Pinpoint the cell where the given text exists, returning its [x, y] midpoint coordinate. 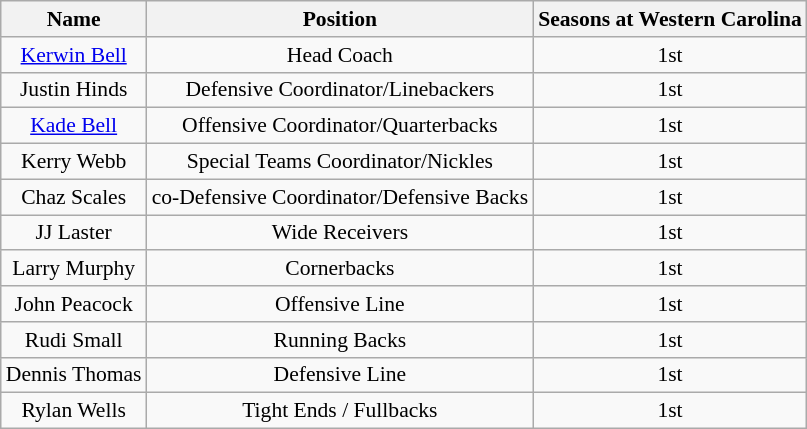
co-Defensive Coordinator/Defensive Backs [340, 197]
Chaz Scales [74, 197]
JJ Laster [74, 233]
Kerry Webb [74, 162]
Kerwin Bell [74, 55]
Defensive Coordinator/Linebackers [340, 90]
Justin Hinds [74, 90]
Running Backs [340, 340]
Wide Receivers [340, 233]
Offensive Line [340, 304]
Seasons at Western Carolina [670, 19]
Special Teams Coordinator/Nickles [340, 162]
Name [74, 19]
Rudi Small [74, 340]
Kade Bell [74, 126]
Cornerbacks [340, 269]
Larry Murphy [74, 269]
John Peacock [74, 304]
Head Coach [340, 55]
Offensive Coordinator/Quarterbacks [340, 126]
Position [340, 19]
Defensive Line [340, 375]
Tight Ends / Fullbacks [340, 411]
Rylan Wells [74, 411]
Dennis Thomas [74, 375]
